Pinpoint the cell where the given text exists, returning its [x, y] midpoint coordinate. 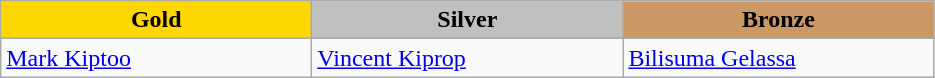
Vincent Kiprop [468, 58]
Mark Kiptoo [156, 58]
Bronze [778, 20]
Gold [156, 20]
Bilisuma Gelassa [778, 58]
Silver [468, 20]
